For the text-containing cell, return its midpoint in [x, y] coordinate format. 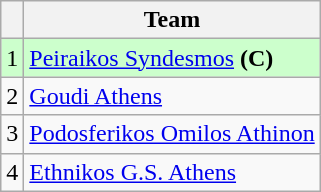
4 [12, 172]
Peiraikos Syndesmos (C) [172, 58]
1 [12, 58]
Team [172, 20]
Podosferikos Omilos Athinon [172, 134]
2 [12, 96]
3 [12, 134]
Ethnikos G.S. Athens [172, 172]
Goudi Athens [172, 96]
